Return [X, Y] of the center of cell containing provided text 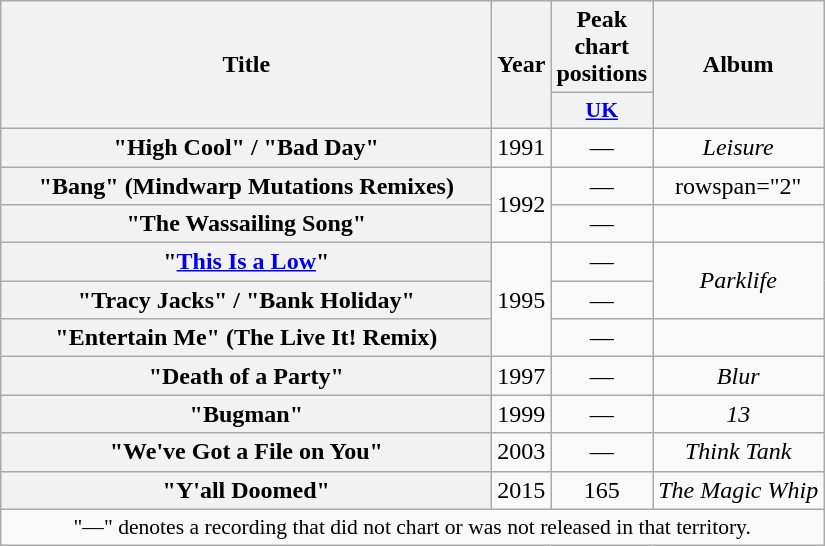
13 [738, 414]
2003 [522, 452]
UK [602, 111]
1997 [522, 376]
165 [602, 490]
Title [246, 65]
"Tracy Jacks" / "Bank Holiday" [246, 300]
1999 [522, 414]
The Magic Whip [738, 490]
"This Is a Low" [246, 262]
Album [738, 65]
rowspan="2" [738, 185]
Peak chart positions [602, 47]
"Bugman" [246, 414]
Year [522, 65]
"—" denotes a recording that did not chart or was not released in that territory. [412, 527]
"Y'all Doomed" [246, 490]
"The Wassailing Song" [246, 224]
1992 [522, 204]
"Bang" (Mindwarp Mutations Remixes) [246, 185]
1995 [522, 300]
Blur [738, 376]
"Death of a Party" [246, 376]
2015 [522, 490]
Think Tank [738, 452]
Leisure [738, 147]
"Entertain Me" (The Live It! Remix) [246, 338]
"High Cool" / "Bad Day" [246, 147]
1991 [522, 147]
"We've Got a File on You" [246, 452]
Parklife [738, 281]
